Identify which cell holds the provided text, then report its (X, Y) central coordinate. 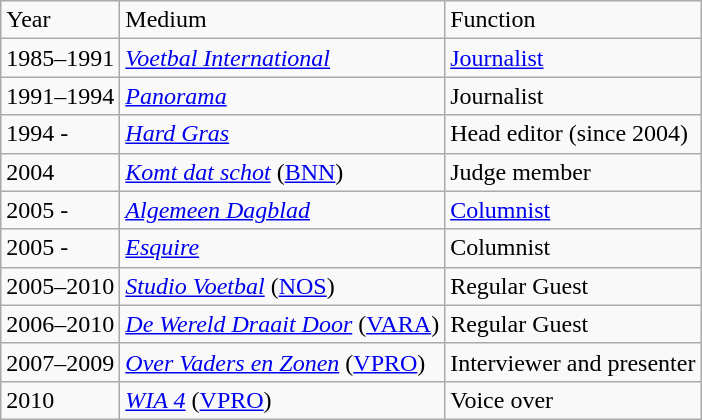
Algemeen Dagblad (282, 210)
2005–2010 (60, 286)
Studio Voetbal (NOS) (282, 286)
Interviewer and presenter (573, 362)
1985–1991 (60, 58)
2006–2010 (60, 324)
Esquire (282, 248)
1994 - (60, 134)
1991–1994 (60, 96)
Head editor (since 2004) (573, 134)
Function (573, 20)
De Wereld Draait Door (VARA) (282, 324)
Panorama (282, 96)
Voetbal International (282, 58)
Year (60, 20)
Hard Gras (282, 134)
Over Vaders en Zonen (VPRO) (282, 362)
WIA 4 (VPRO) (282, 400)
Judge member (573, 172)
2004 (60, 172)
Medium (282, 20)
Voice over (573, 400)
2010 (60, 400)
2007–2009 (60, 362)
Komt dat schot (BNN) (282, 172)
